Return the (x, y) coordinate for the center point of the cell that contains the specified text.  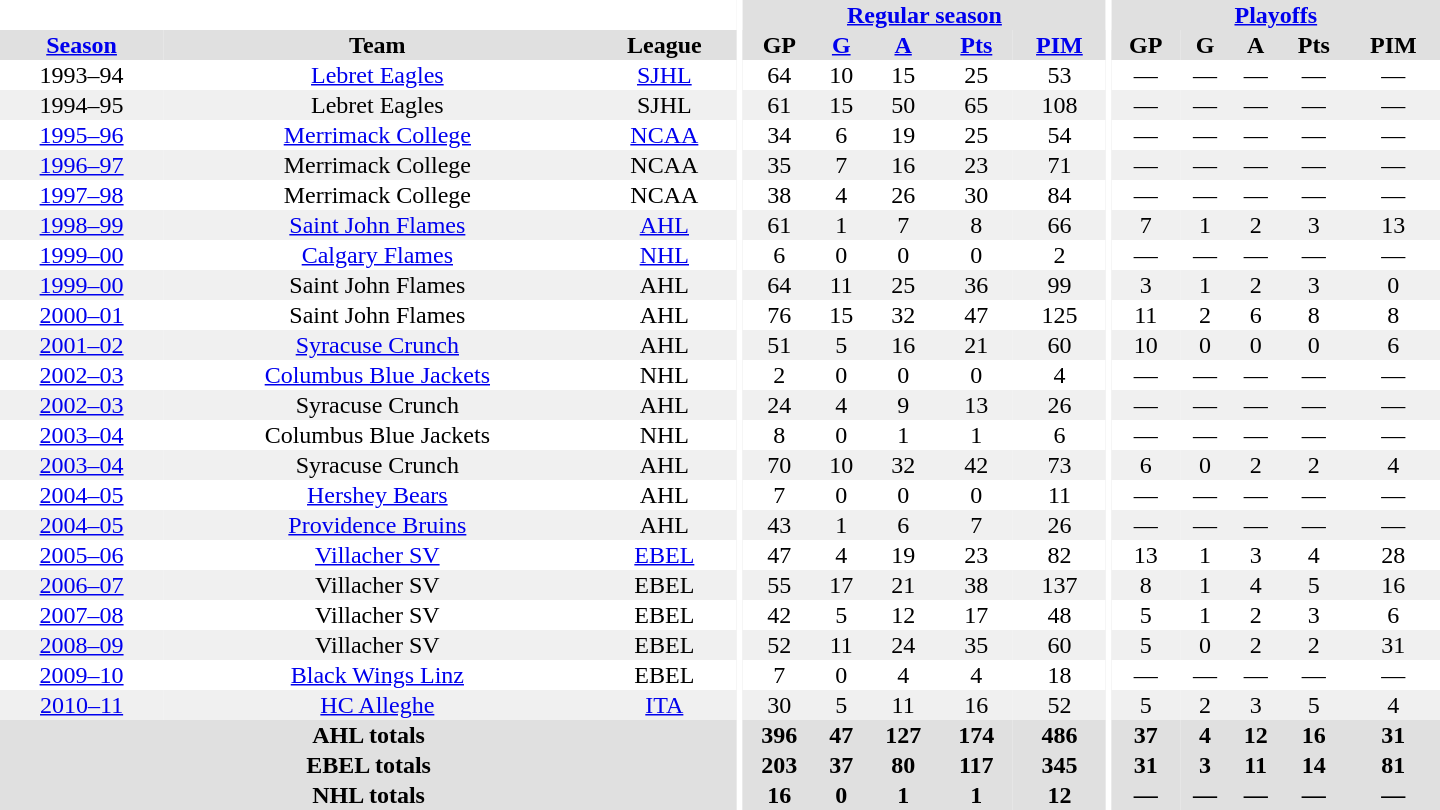
486 (1060, 735)
1997–98 (82, 195)
Hershey Bears (377, 495)
HC Alleghe (377, 705)
2009–10 (82, 675)
EBEL totals (368, 765)
125 (1060, 315)
174 (976, 735)
53 (1060, 75)
99 (1060, 285)
NHL totals (368, 795)
League (664, 45)
2010–11 (82, 705)
65 (976, 105)
73 (1060, 465)
18 (1060, 675)
50 (904, 105)
80 (904, 765)
Season (82, 45)
2001–02 (82, 345)
Calgary Flames (377, 255)
66 (1060, 225)
Providence Bruins (377, 525)
203 (780, 765)
1994–95 (82, 105)
127 (904, 735)
AHL totals (368, 735)
ITA (664, 705)
1993–94 (82, 75)
1995–96 (82, 135)
Playoffs (1276, 15)
Team (377, 45)
2008–09 (82, 645)
9 (904, 405)
1996–97 (82, 165)
14 (1314, 765)
28 (1394, 555)
2007–08 (82, 615)
81 (1394, 765)
70 (780, 465)
108 (1060, 105)
137 (1060, 585)
1998–99 (82, 225)
2006–07 (82, 585)
345 (1060, 765)
Black Wings Linz (377, 675)
76 (780, 315)
36 (976, 285)
117 (976, 765)
54 (1060, 135)
43 (780, 525)
2005–06 (82, 555)
71 (1060, 165)
82 (1060, 555)
2000–01 (82, 315)
34 (780, 135)
84 (1060, 195)
51 (780, 345)
48 (1060, 615)
396 (780, 735)
Regular season (924, 15)
55 (780, 585)
